Provide the (X, Y) coordinate of the cell's center where the given text is located.  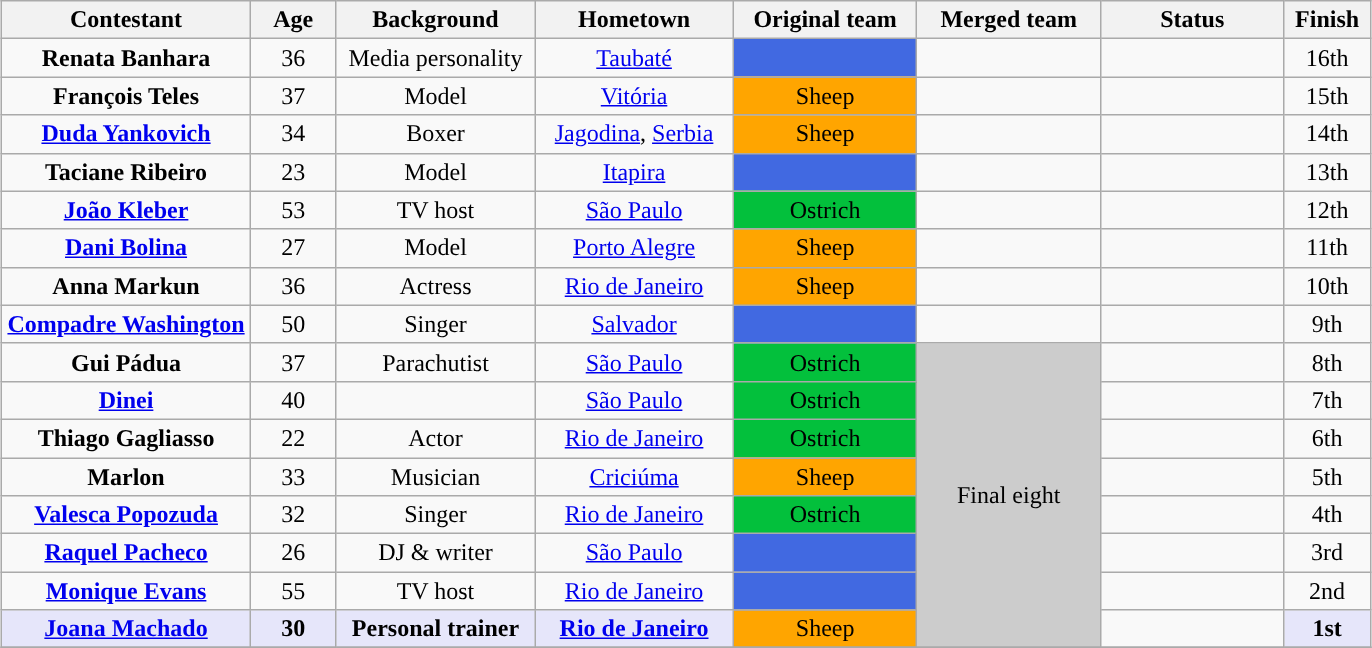
Thiago Gagliasso (126, 438)
Dani Bolina (126, 248)
16th (1327, 58)
4th (1327, 515)
Merged team (1009, 20)
Joana Machado (126, 629)
Itapira (634, 172)
14th (1327, 134)
João Kleber (126, 210)
Age (293, 20)
40 (293, 400)
50 (293, 324)
Final eight (1009, 495)
Background (436, 20)
Status (1192, 20)
Parachutist (436, 362)
26 (293, 553)
Raquel Pacheco (126, 553)
30 (293, 629)
Media personality (436, 58)
Vitória (634, 96)
27 (293, 248)
Musician (436, 477)
DJ & writer (436, 553)
Taubaté (634, 58)
Porto Alegre (634, 248)
Compadre Washington (126, 324)
7th (1327, 400)
8th (1327, 362)
6th (1327, 438)
11th (1327, 248)
Marlon (126, 477)
2nd (1327, 591)
34 (293, 134)
53 (293, 210)
Renata Banhara (126, 58)
9th (1327, 324)
Gui Pádua (126, 362)
Actor (436, 438)
Personal trainer (436, 629)
15th (1327, 96)
Jagodina, Serbia (634, 134)
12th (1327, 210)
33 (293, 477)
Salvador (634, 324)
Anna Markun (126, 286)
10th (1327, 286)
Original team (825, 20)
22 (293, 438)
Dinei (126, 400)
Criciúma (634, 477)
François Teles (126, 96)
Actress (436, 286)
Duda Yankovich (126, 134)
Boxer (436, 134)
1st (1327, 629)
32 (293, 515)
13th (1327, 172)
Taciane Ribeiro (126, 172)
23 (293, 172)
Finish (1327, 20)
55 (293, 591)
Contestant (126, 20)
3rd (1327, 553)
Hometown (634, 20)
Monique Evans (126, 591)
Valesca Popozuda (126, 515)
5th (1327, 477)
